Output the [X, Y] coordinate of the center of the cell containing the given text.  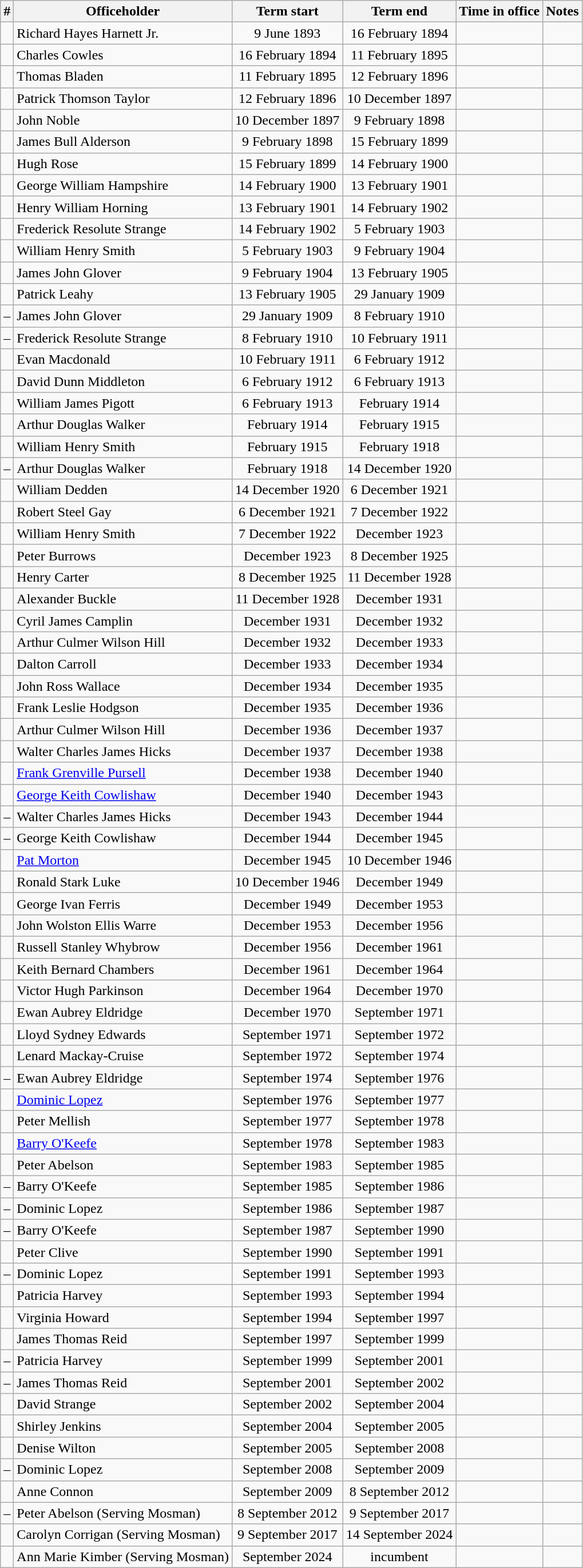
Peter Clive [123, 1252]
Carolyn Corrigan (Serving Mosman) [123, 1535]
incumbent [399, 1557]
Virginia Howard [123, 1317]
Patrick Leahy [123, 295]
Term end [399, 11]
Anne Connon [123, 1491]
Dalton Carroll [123, 664]
John Wolston Ellis Warre [123, 925]
Henry William Horning [123, 207]
Peter Burrows [123, 555]
September 2024 [287, 1557]
George William Hampshire [123, 185]
Peter Abelson (Serving Mosman) [123, 1513]
Pat Morton [123, 860]
Evan Macdonald [123, 360]
Richard Hayes Harnett Jr. [123, 33]
Robert Steel Gay [123, 512]
David Dunn Middleton [123, 381]
John Ross Wallace [123, 686]
14 September 2024 [399, 1535]
George Ivan Ferris [123, 904]
Denise Wilton [123, 1448]
Keith Bernard Chambers [123, 969]
Notes [562, 11]
Ronald Stark Luke [123, 882]
Peter Mellish [123, 1121]
William Dedden [123, 490]
# [7, 11]
Lloyd Sydney Edwards [123, 1034]
Thomas Bladen [123, 77]
James Bull Alderson [123, 142]
Officeholder [123, 11]
Frank Grenville Pursell [123, 773]
Patrick Thomson Taylor [123, 98]
Victor Hugh Parkinson [123, 991]
9 June 1893 [287, 33]
Hugh Rose [123, 164]
David Strange [123, 1404]
William James Pigott [123, 403]
Henry Carter [123, 577]
Russell Stanley Whybrow [123, 947]
Alexander Buckle [123, 599]
Lenard Mackay-Cruise [123, 1056]
Frank Leslie Hodgson [123, 708]
Term start [287, 11]
Cyril James Camplin [123, 620]
Peter Abelson [123, 1165]
John Noble [123, 120]
Time in office [499, 11]
Ann Marie Kimber (Serving Mosman) [123, 1557]
Charles Cowles [123, 55]
Shirley Jenkins [123, 1426]
